Provide the [X, Y] coordinate of the cell's center where the given text is located.  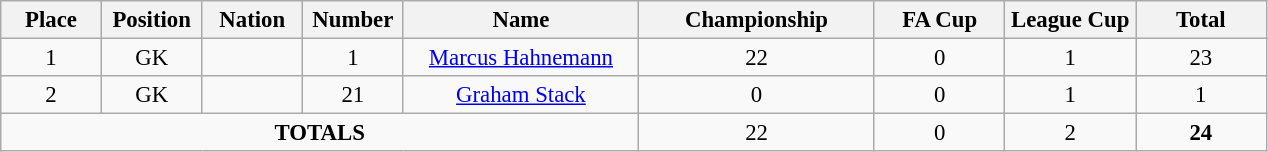
Graham Stack [521, 95]
23 [1202, 58]
Position [152, 20]
Total [1202, 20]
24 [1202, 133]
Name [521, 20]
Place [52, 20]
Nation [252, 20]
League Cup [1070, 20]
Marcus Hahnemann [521, 58]
Championship [757, 20]
TOTALS [320, 133]
21 [354, 95]
Number [354, 20]
FA Cup [940, 20]
